Identify which cell holds the provided text, then report its [X, Y] central coordinate. 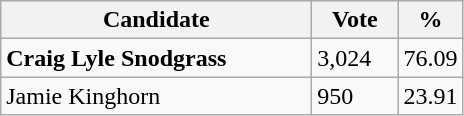
Jamie Kinghorn [156, 96]
% [430, 20]
3,024 [355, 58]
Candidate [156, 20]
76.09 [430, 58]
Craig Lyle Snodgrass [156, 58]
950 [355, 96]
Vote [355, 20]
23.91 [430, 96]
